Return the [X, Y] coordinate for the center point of the cell that contains the specified text.  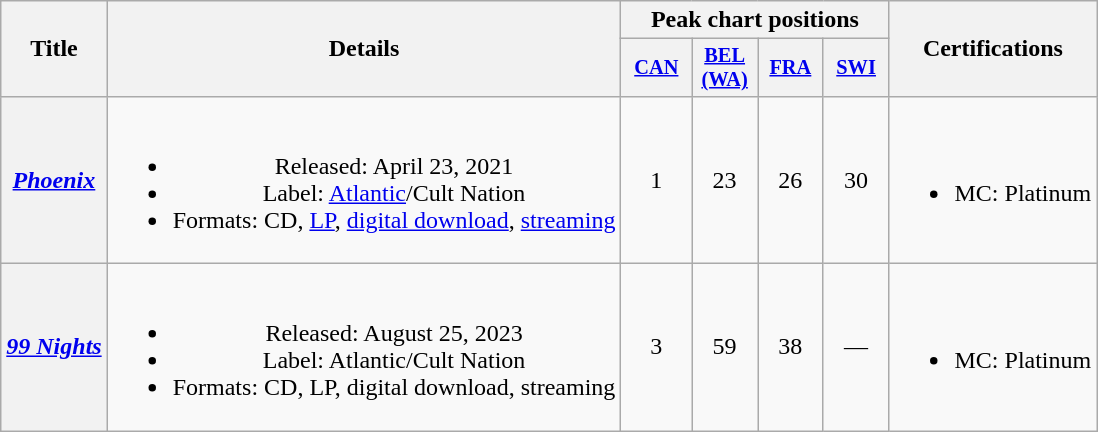
30 [856, 180]
23 [725, 180]
59 [725, 348]
CAN [656, 68]
Released: August 25, 2023Label: Atlantic/Cult NationFormats: CD, LP, digital download, streaming [364, 348]
Released: April 23, 2021Label: Atlantic/Cult NationFormats: CD, LP, digital download, streaming [364, 180]
3 [656, 348]
38 [791, 348]
99 Nights [54, 348]
26 [791, 180]
Title [54, 49]
Phoenix [54, 180]
FRA [791, 68]
Details [364, 49]
1 [656, 180]
SWI [856, 68]
Peak chart positions [755, 20]
BEL(WA) [725, 68]
Certifications [993, 49]
— [856, 348]
